Return the (x, y) coordinate for the center point of the cell that contains the specified text.  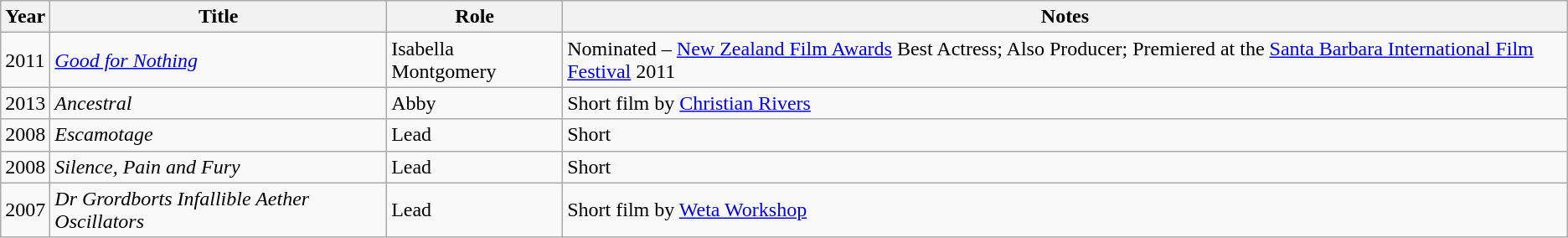
Isabella Montgomery (475, 60)
Good for Nothing (219, 60)
Short film by Christian Rivers (1065, 103)
2013 (25, 103)
Ancestral (219, 103)
Short film by Weta Workshop (1065, 210)
Title (219, 17)
Year (25, 17)
Notes (1065, 17)
2011 (25, 60)
Nominated – New Zealand Film Awards Best Actress; Also Producer; Premiered at the Santa Barbara International Film Festival 2011 (1065, 60)
Silence, Pain and Fury (219, 167)
Escamotage (219, 135)
2007 (25, 210)
Abby (475, 103)
Dr Grordborts Infallible Aether Oscillators (219, 210)
Role (475, 17)
